Extract the (X, Y) coordinate from the center of the cell holding the provided text.  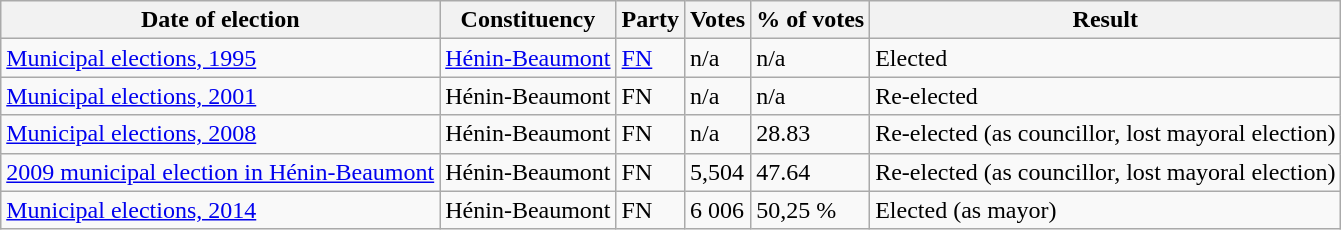
Municipal elections, 2001 (220, 96)
Municipal elections, 1995 (220, 58)
50,25 % (810, 210)
Party (650, 20)
Result (1106, 20)
Re-elected (1106, 96)
Date of election (220, 20)
Municipal elections, 2008 (220, 134)
Constituency (528, 20)
Elected (1106, 58)
47.64 (810, 172)
Elected (as mayor) (1106, 210)
% of votes (810, 20)
Votes (717, 20)
Municipal elections, 2014 (220, 210)
6 006 (717, 210)
2009 municipal election in Hénin-Beaumont (220, 172)
5,504 (717, 172)
28.83 (810, 134)
